Provide the (x, y) coordinate of the cell's center where the given text is located.  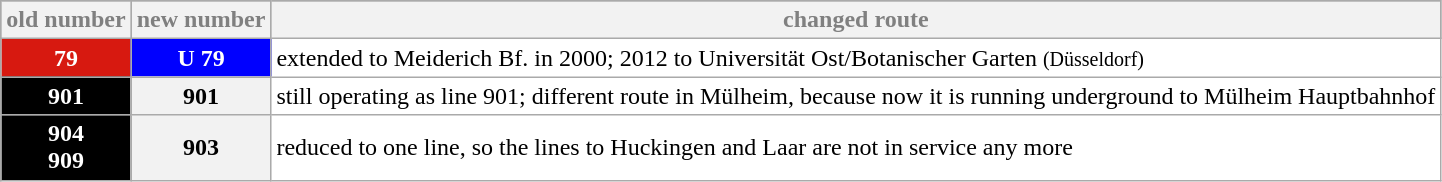
U 79 (201, 58)
still operating as line 901; different route in Mülheim, because now it is running underground to Mülheim Hauptbahnhof (856, 96)
new number (201, 20)
extended to Meiderich Bf. in 2000; 2012 to Universität Ost/Botanischer Garten (Düsseldorf) (856, 58)
904909 (66, 148)
changed route (856, 20)
903 (201, 148)
reduced to one line, so the lines to Huckingen and Laar are not in service any more (856, 148)
79 (66, 58)
old number (66, 20)
